Detect which cell encompasses the target text, then output its (x, y) center coordinate. 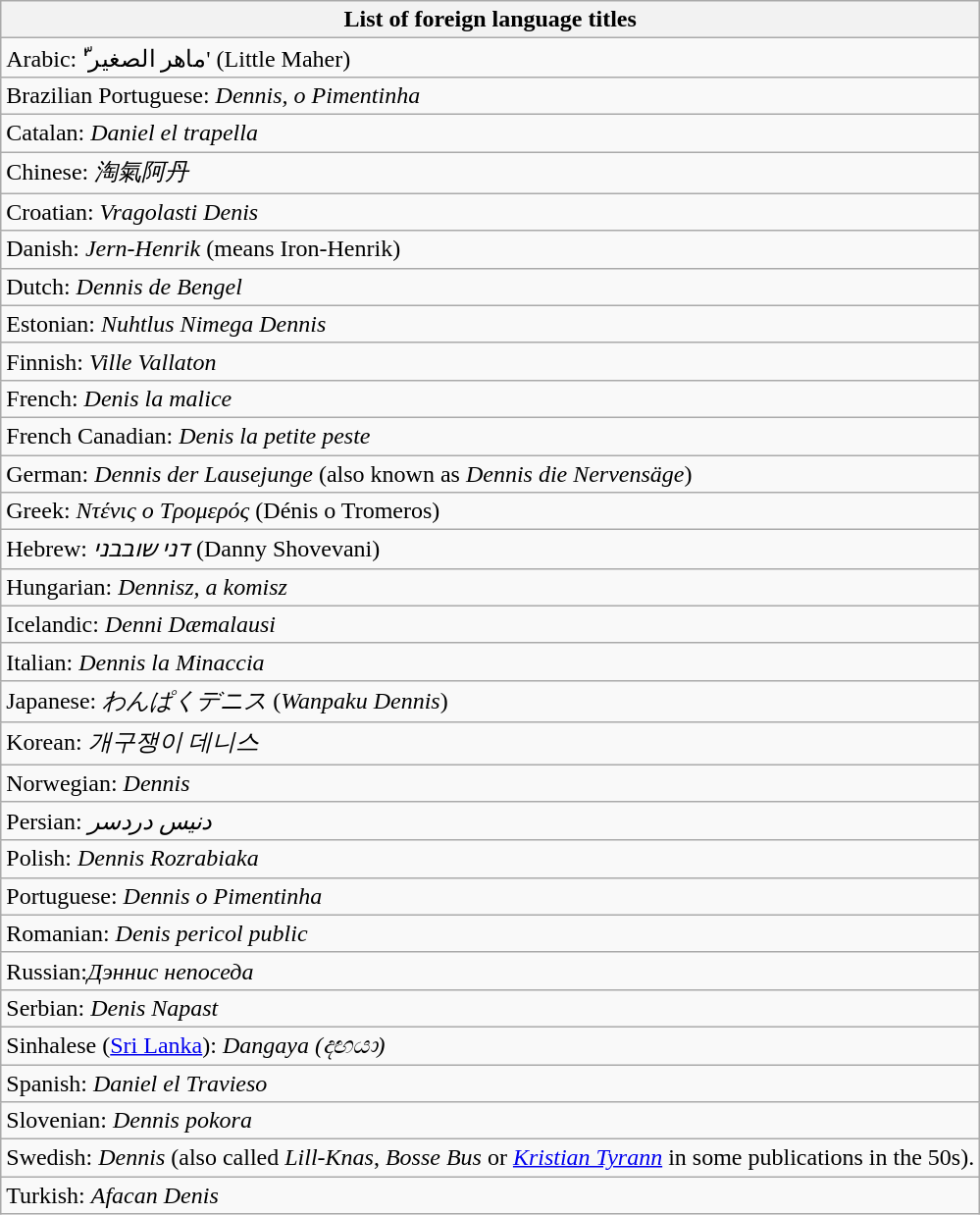
Turkish: Afacan Denis (490, 1195)
Serbian: Denis Napast (490, 1008)
Estonian: Nuhtlus Nimega Dennis (490, 324)
Greek: Ντένις ο Τρομερός (Dénis o Tromeros) (490, 511)
Italian: Dennis la Minaccia (490, 661)
Persian: دنیس دردسر (490, 821)
Sinhalese (Sri Lanka): Dangaya (දඟයා) (490, 1045)
Japanese: わんぱくデニス (Wanpaku Dennis) (490, 701)
Romanian: Denis pericol public (490, 933)
Spanish: Daniel el Travieso (490, 1083)
Arabic: 'ّماهر الصغير' (Little Maher) (490, 58)
Polish: Dennis Rozrabiaka (490, 859)
Croatian: Vragolasti Denis (490, 212)
Brazilian Portuguese: Dennis, o Pimentinha (490, 95)
Hebrew: דני שובבני (Danny Shovevani) (490, 550)
Norwegian: Dennis (490, 782)
French: Denis la malice (490, 398)
Swedish: Dennis (also called Lill-Knas, Bosse Bus or Kristian Tyrann in some publications in the 50s). (490, 1158)
Korean: 개구쟁이 데니스 (490, 744)
Catalan: Daniel el trapella (490, 132)
Slovenian: Dennis pokora (490, 1121)
Dutch: Dennis de Bengel (490, 287)
Icelandic: Denni Dæmalausi (490, 624)
Russian:Дэннис непоседа (490, 971)
Chinese: 淘氣阿丹 (490, 173)
Portuguese: Dennis o Pimentinha (490, 896)
Finnish: Ville Vallaton (490, 361)
French Canadian: Denis la petite peste (490, 436)
List of foreign language titles (490, 20)
Hungarian: Dennisz, a komisz (490, 587)
Danish: Jern-Henrik (means Iron-Henrik) (490, 249)
German: Dennis der Lausejunge (also known as Dennis die Nervensäge) (490, 474)
